Identify which cell holds the provided text, then report its [x, y] central coordinate. 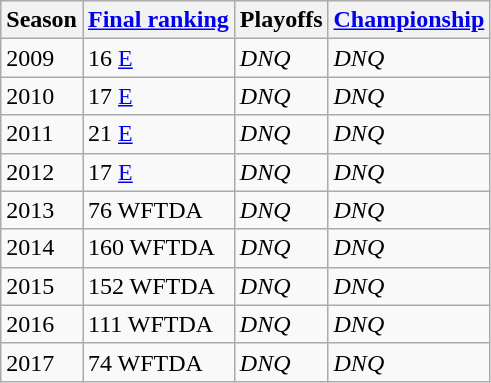
111 WFTDA [158, 324]
74 WFTDA [158, 362]
76 WFTDA [158, 210]
2014 [42, 248]
2016 [42, 324]
2012 [42, 172]
16 E [158, 58]
Playoffs [281, 20]
152 WFTDA [158, 286]
21 E [158, 134]
2013 [42, 210]
Final ranking [158, 20]
2009 [42, 58]
2010 [42, 96]
Season [42, 20]
2015 [42, 286]
2017 [42, 362]
2011 [42, 134]
160 WFTDA [158, 248]
Championship [409, 20]
